Detect which cell encompasses the target text, then output its [x, y] center coordinate. 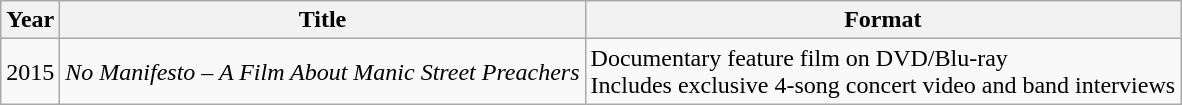
Format [883, 20]
2015 [30, 72]
Year [30, 20]
Title [322, 20]
Documentary feature film on DVD/Blu-rayIncludes exclusive 4-song concert video and band interviews [883, 72]
No Manifesto – A Film About Manic Street Preachers [322, 72]
